Capture the cell that displays the provided text and extract its [x, y] central coordinate. 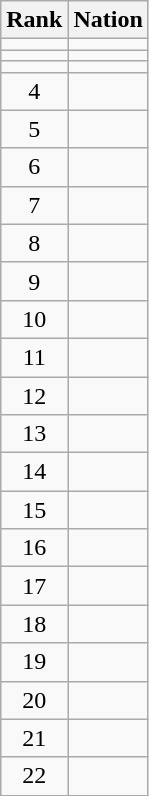
Nation [108, 20]
13 [34, 434]
8 [34, 243]
19 [34, 662]
20 [34, 700]
11 [34, 357]
14 [34, 472]
5 [34, 129]
10 [34, 319]
15 [34, 510]
6 [34, 167]
4 [34, 91]
18 [34, 624]
22 [34, 776]
9 [34, 281]
17 [34, 586]
Rank [34, 20]
12 [34, 395]
16 [34, 548]
7 [34, 205]
21 [34, 738]
